Output the (x, y) coordinate of the center of the cell containing the given text.  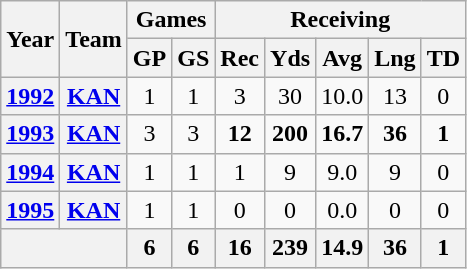
Rec (240, 58)
9.0 (342, 172)
Team (94, 39)
GS (194, 58)
1992 (30, 96)
Lng (395, 58)
Receiving (340, 20)
14.9 (342, 248)
Year (30, 39)
13 (395, 96)
200 (290, 134)
30 (290, 96)
0.0 (342, 210)
239 (290, 248)
16.7 (342, 134)
1994 (30, 172)
Yds (290, 58)
GP (149, 58)
16 (240, 248)
Avg (342, 58)
Games (170, 20)
TD (443, 58)
12 (240, 134)
1995 (30, 210)
10.0 (342, 96)
1993 (30, 134)
